Extract the [X, Y] coordinate from the center of the cell holding the provided text.  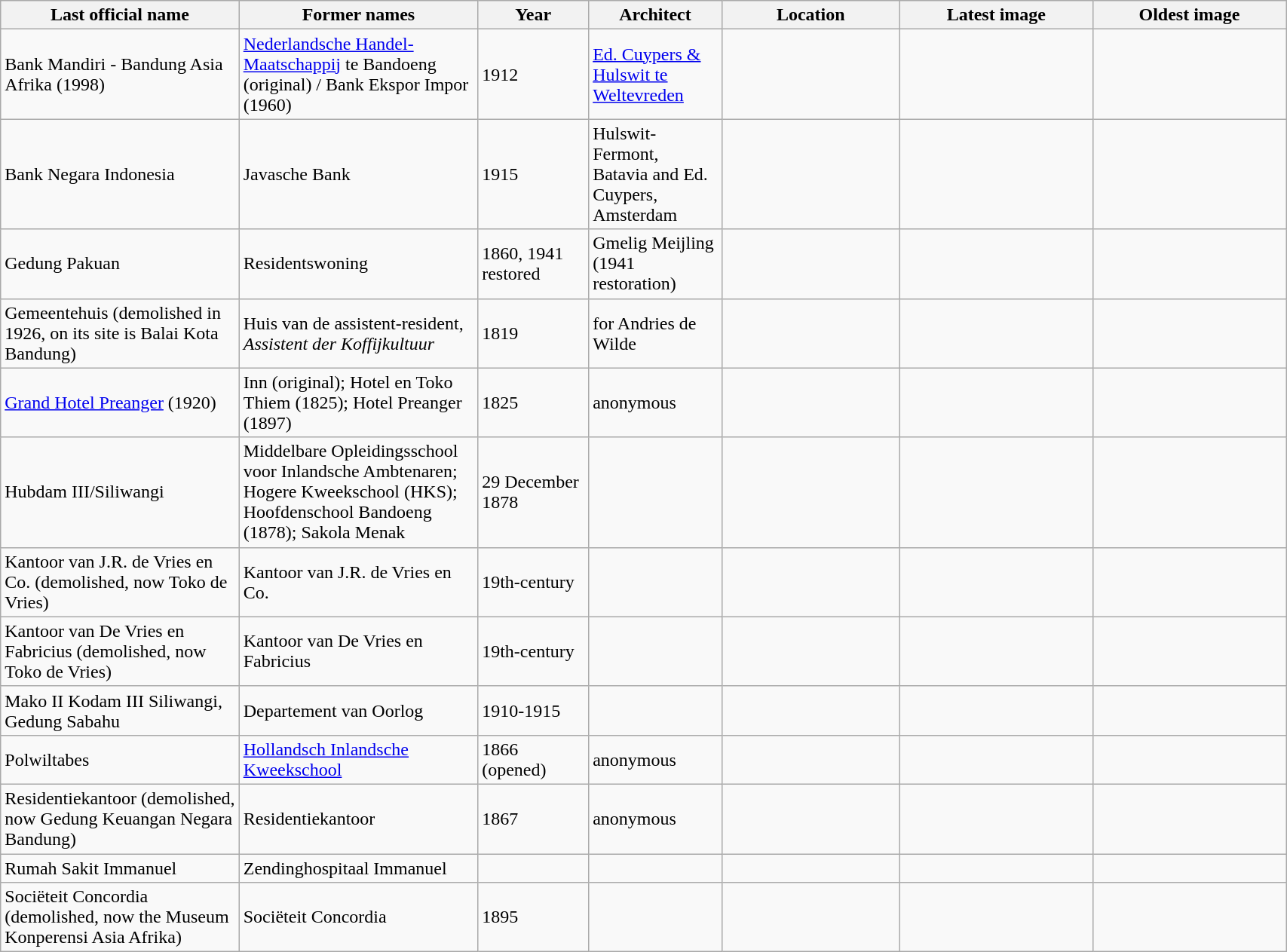
Residentswoning [358, 264]
Polwiltabes [120, 760]
Last official name [120, 15]
Gedung Pakuan [120, 264]
Kantoor van J.R. de Vries en Co. [358, 582]
for Andries de Wilde [656, 333]
1915 [534, 174]
1910-1915 [534, 710]
Zendinghospitaal Immanuel [358, 868]
Middelbare Opleidingsschool voor Inlandsche Ambtenaren; Hogere Kweekschool (HKS); Hoofdenschool Bandoeng (1878); Sakola Menak [358, 492]
Sociëteit Concordia (demolished, now the Museum Konperensi Asia Afrika) [120, 917]
1860, 1941 restored [534, 264]
Architect [656, 15]
Location [811, 15]
Hollandsch Inlandsche Kweekschool [358, 760]
Javasche Bank [358, 174]
Kantoor van De Vries en Fabricius (demolished, now Toko de Vries) [120, 651]
29 December 1878 [534, 492]
1819 [534, 333]
Bank Mandiri - Bandung Asia Afrika (1998) [120, 74]
Kantoor van J.R. de Vries en Co. (demolished, now Toko de Vries) [120, 582]
Bank Negara Indonesia [120, 174]
Hubdam III/Siliwangi [120, 492]
Departement van Oorlog [358, 710]
Residentiekantoor (demolished, now Gedung Keuangan Negara Bandung) [120, 819]
Oldest image [1189, 15]
1867 [534, 819]
Sociëteit Concordia [358, 917]
Year [534, 15]
1912 [534, 74]
Mako II Kodam III Siliwangi, Gedung Sabahu [120, 710]
Nederlandsche Handel-Maatschappij te Bandoeng (original) / Bank Ekspor Impor (1960) [358, 74]
Gemeentehuis (demolished in 1926, on its site is Balai Kota Bandung) [120, 333]
1825 [534, 403]
Kantoor van De Vries en Fabricius [358, 651]
Latest image [996, 15]
Grand Hotel Preanger (1920) [120, 403]
Hulswit-Fermont, Batavia and Ed. Cuypers, Amsterdam [656, 174]
Ed. Cuypers & Hulswit te Weltevreden [656, 74]
Gmelig Meijling (1941 restoration) [656, 264]
Former names [358, 15]
1895 [534, 917]
Rumah Sakit Immanuel [120, 868]
1866 (opened) [534, 760]
Residentiekantoor [358, 819]
Huis van de assistent-resident, Assistent der Koffijkultuur [358, 333]
Inn (original); Hotel en Toko Thiem (1825); Hotel Preanger (1897) [358, 403]
